Pinpoint the cell where the given text exists, returning its (X, Y) midpoint coordinate. 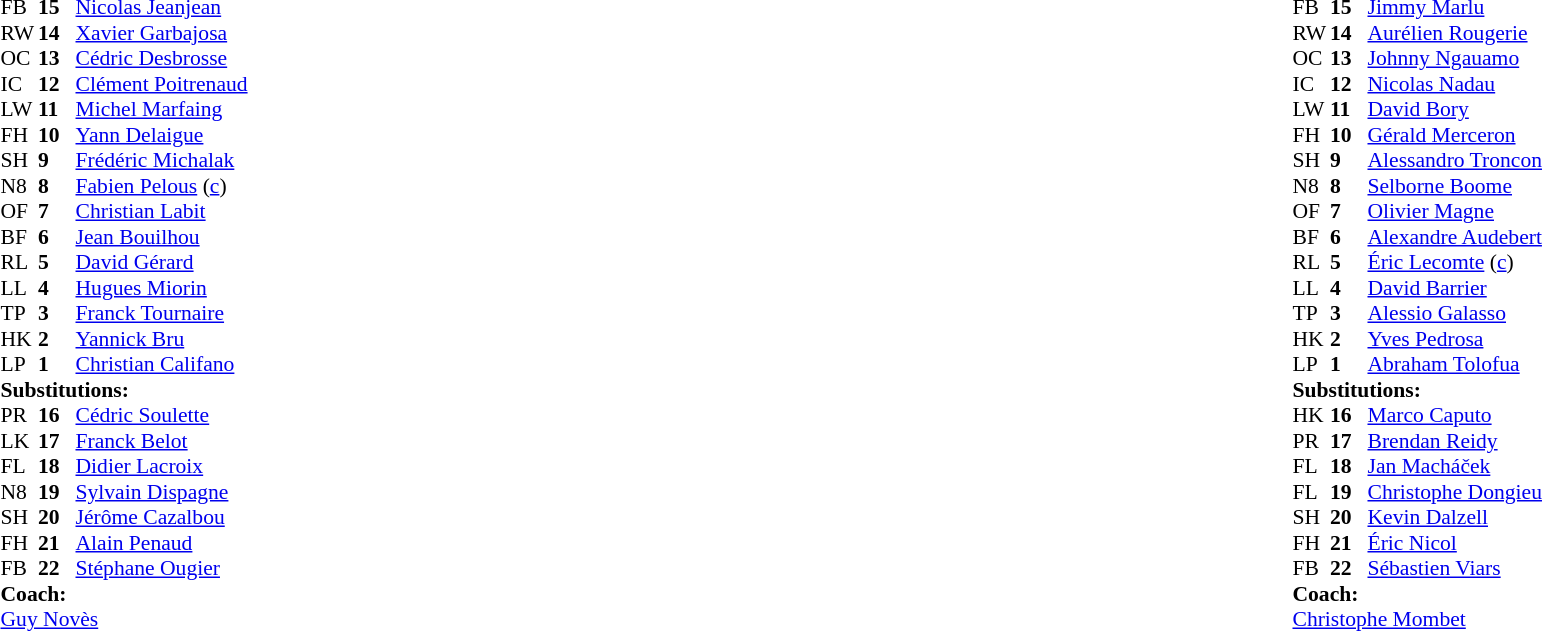
Sylvain Dispagne (162, 492)
Hugues Miorin (162, 288)
Abraham Tolofua (1454, 365)
Alain Penaud (162, 543)
Cédric Soulette (162, 415)
Clément Poitrenaud (162, 84)
Christian Labit (162, 211)
Cédric Desbrosse (162, 59)
David Barrier (1454, 288)
Olivier Magne (1454, 211)
Christian Califano (162, 365)
David Gérard (162, 263)
Yann Delaigue (162, 135)
Xavier Garbajosa (162, 33)
Fabien Pelous (c) (162, 186)
David Bory (1454, 109)
Jean Bouilhou (162, 237)
Alessio Galasso (1454, 313)
Selborne Boome (1454, 186)
Éric Nicol (1454, 543)
LK (19, 441)
Frédéric Michalak (162, 161)
Nicolas Nadau (1454, 84)
Yves Pedrosa (1454, 339)
Sébastien Viars (1454, 569)
Kevin Dalzell (1454, 517)
Aurélien Rougerie (1454, 33)
Franck Tournaire (162, 313)
Stéphane Ougier (162, 569)
Brendan Reidy (1454, 441)
Marco Caputo (1454, 415)
Yannick Bru (162, 339)
Didier Lacroix (162, 467)
Jan Macháček (1454, 467)
Jérôme Cazalbou (162, 517)
Alexandre Audebert (1454, 237)
Gérald Merceron (1454, 135)
Éric Lecomte (c) (1454, 263)
Franck Belot (162, 441)
Alessandro Troncon (1454, 161)
Michel Marfaing (162, 109)
Christophe Dongieu (1454, 492)
Johnny Ngauamo (1454, 59)
